For the text-containing cell, return its midpoint in (X, Y) coordinate format. 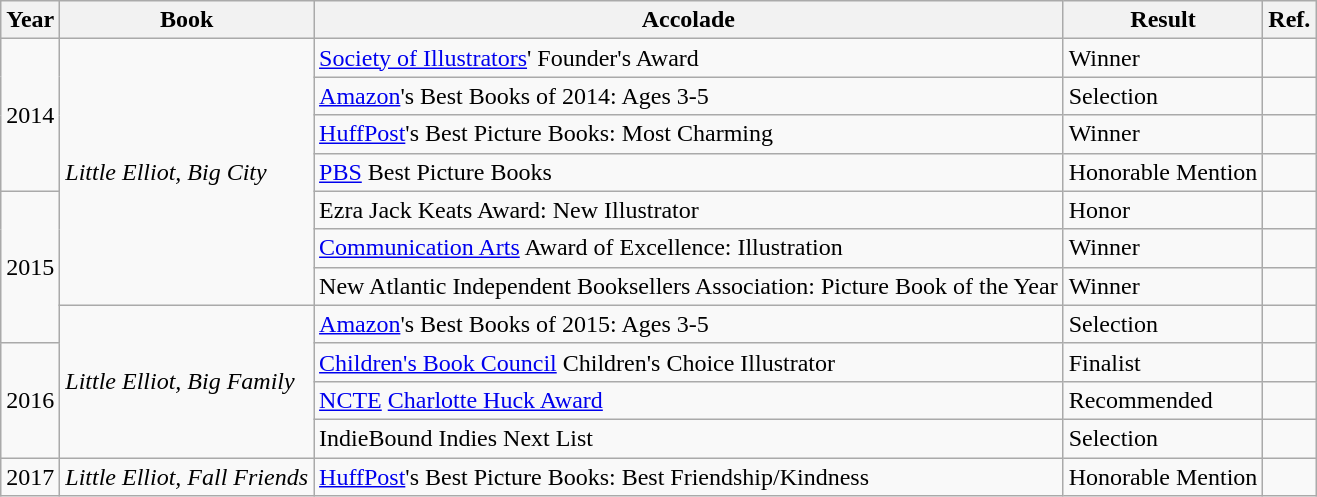
HuffPost's Best Picture Books: Most Charming (689, 134)
Society of Illustrators' Founder's Award (689, 58)
Finalist (1163, 362)
Recommended (1163, 400)
Accolade (689, 20)
Ezra Jack Keats Award: New Illustrator (689, 210)
Little Elliot, Fall Friends (187, 477)
2016 (30, 400)
Communication Arts Award of Excellence: Illustration (689, 248)
NCTE Charlotte Huck Award (689, 400)
PBS Best Picture Books (689, 172)
Honor (1163, 210)
Amazon's Best Books of 2014: Ages 3-5 (689, 96)
2014 (30, 115)
Year (30, 20)
Amazon's Best Books of 2015: Ages 3-5 (689, 324)
Little Elliot, Big City (187, 172)
HuffPost's Best Picture Books: Best Friendship/Kindness (689, 477)
IndieBound Indies Next List (689, 438)
2017 (30, 477)
Little Elliot, Big Family (187, 381)
New Atlantic Independent Booksellers Association: Picture Book of the Year (689, 286)
Result (1163, 20)
Book (187, 20)
Children's Book Council Children's Choice Illustrator (689, 362)
2015 (30, 267)
Ref. (1290, 20)
